Detect which cell encompasses the target text, then output its [X, Y] center coordinate. 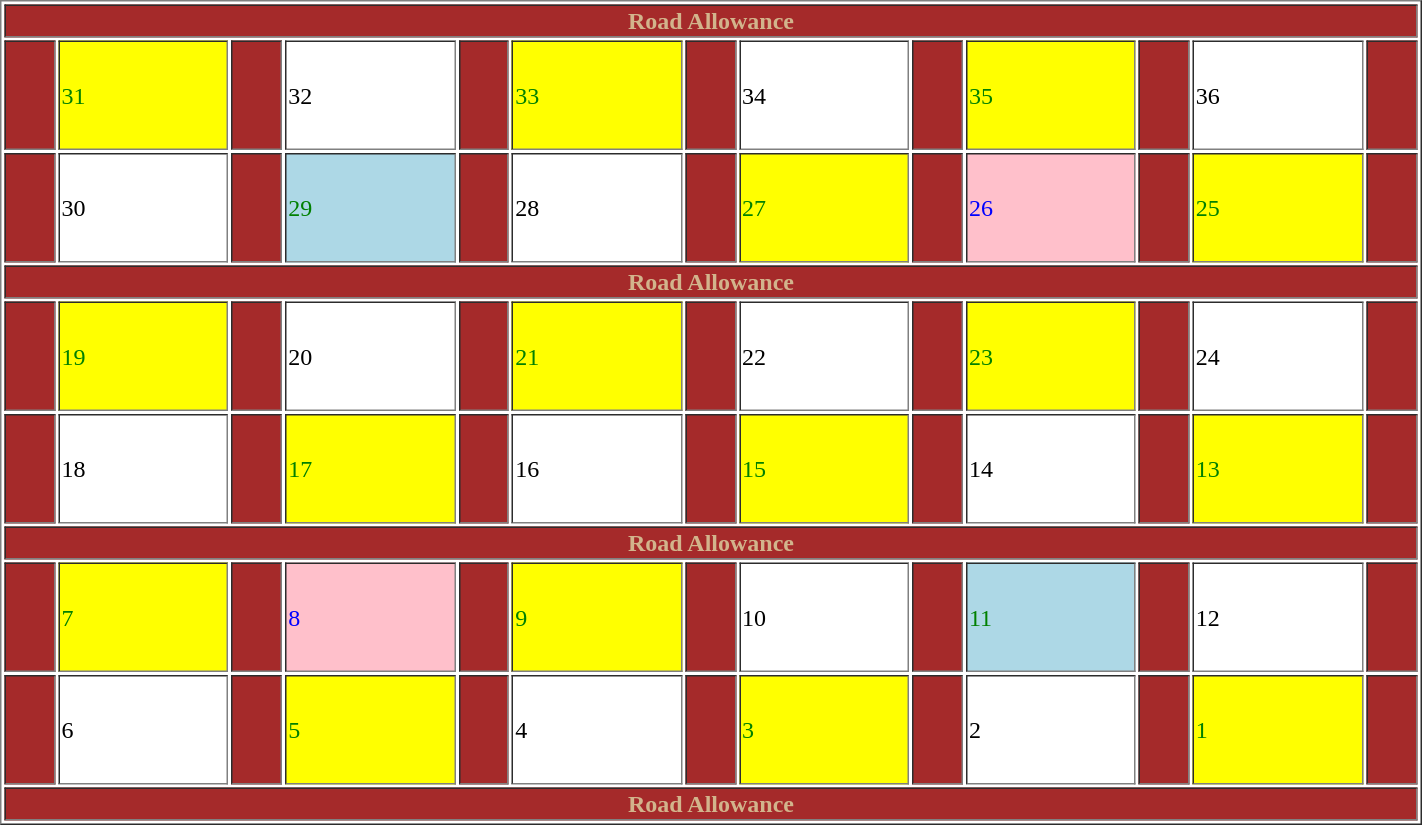
8 [370, 617]
24 [1278, 357]
28 [597, 208]
34 [824, 95]
22 [824, 357]
33 [597, 95]
30 [143, 208]
7 [143, 617]
35 [1051, 95]
29 [370, 208]
36 [1278, 95]
21 [597, 357]
19 [143, 357]
17 [370, 469]
20 [370, 357]
3 [824, 730]
2 [1051, 730]
13 [1278, 469]
11 [1051, 617]
23 [1051, 357]
12 [1278, 617]
10 [824, 617]
14 [1051, 469]
18 [143, 469]
1 [1278, 730]
26 [1051, 208]
6 [143, 730]
15 [824, 469]
4 [597, 730]
16 [597, 469]
31 [143, 95]
32 [370, 95]
25 [1278, 208]
9 [597, 617]
27 [824, 208]
5 [370, 730]
